Provide the [X, Y] coordinate of the cell's center where the given text is located.  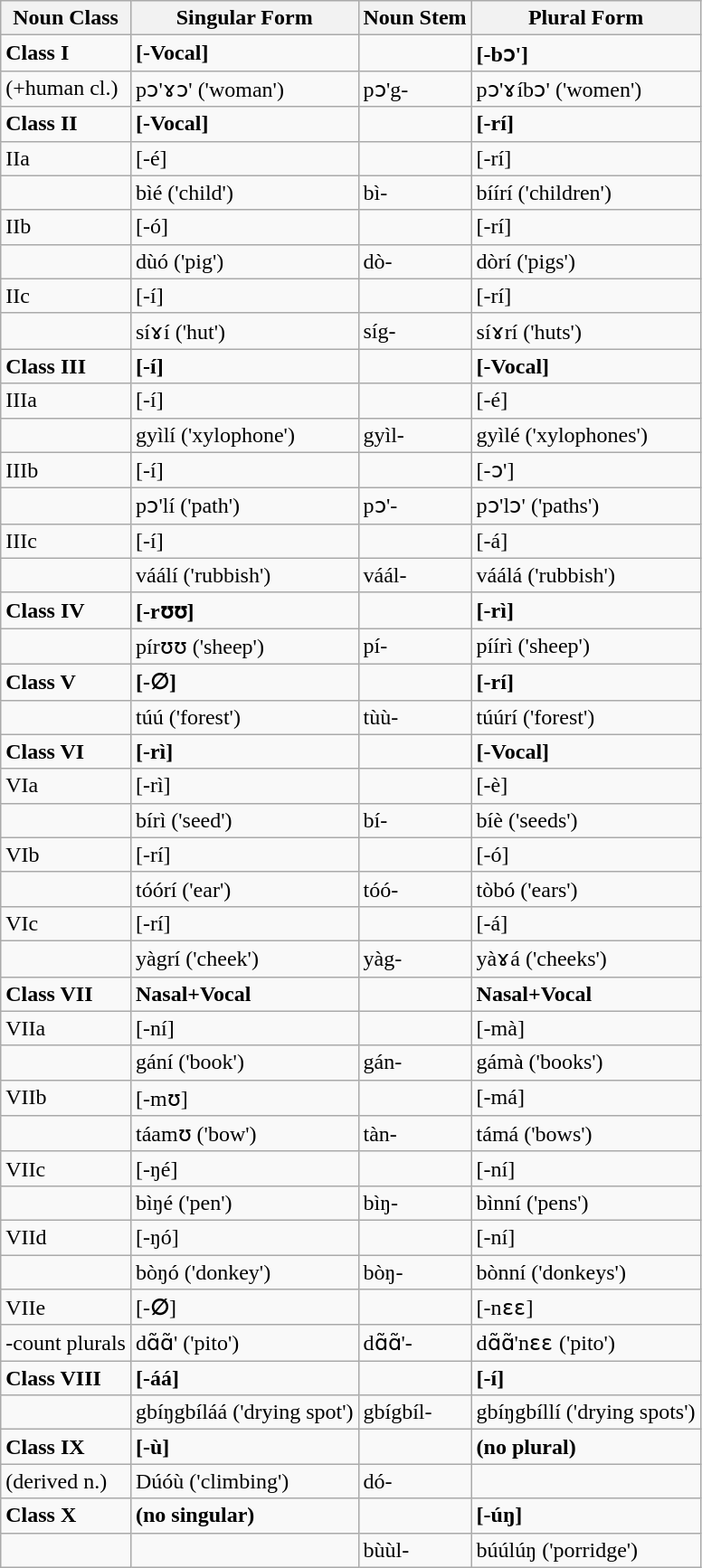
Class II [66, 124]
gyìlí ('xylophone') [244, 435]
bíè ('seeds') [586, 820]
dò- [414, 261]
Plural Form [586, 18]
[-mà] [586, 1028]
dɑ̃ɑ̃' ('pito') [244, 1343]
tòbó ('ears') [586, 889]
dó- [414, 1481]
Class III [66, 366]
bìŋé ('pen') [244, 1203]
Class VI [66, 751]
gámà ('books') [586, 1063]
pɔ'lɔ' ('paths') [586, 506]
dɑ̃ɑ̃'- [414, 1343]
Noun Stem [414, 18]
bùùl- [414, 1550]
[-mʊ] [244, 1098]
bí- [414, 820]
yàɤá ('cheeks') [586, 959]
pí- [414, 647]
bìŋ- [414, 1203]
(no plural) [586, 1447]
[-nɛɛ] [586, 1308]
váál- [414, 575]
(+human cl.) [66, 89]
Dúóù ('climbing') [244, 1481]
pɔ'lí ('path') [244, 506]
bòŋó ('donkey') [244, 1272]
dɑ̃ɑ̃'nɛɛ ('pito') [586, 1343]
bìnní ('pens') [586, 1203]
pɔ'ɤɔ' ('woman') [244, 89]
yàg- [414, 959]
[-ŋé] [244, 1168]
túúrí ('forest') [586, 717]
Class I [66, 53]
gbígbíl- [414, 1412]
[-áá] [244, 1378]
pɔ'ɤíbɔ' ('women') [586, 89]
gbíŋgbíláá ('drying spot') [244, 1412]
[-ɔ'] [586, 470]
gyìl- [414, 435]
(no singular) [244, 1516]
búúlúŋ ('porridge') [586, 1550]
bònní ('donkeys') [586, 1272]
bìé ('child') [244, 193]
síɤí ('hut') [244, 331]
bì- [414, 193]
IIc [66, 296]
píírì ('sheep') [586, 647]
gyìlé ('xylophones') [586, 435]
Class VII [66, 994]
gán- [414, 1063]
váálá ('rubbish') [586, 575]
Class IV [66, 610]
[-úŋ] [586, 1516]
gání ('book') [244, 1063]
IIIc [66, 541]
támá ('bows') [586, 1134]
-count plurals [66, 1343]
Class VIII [66, 1378]
IIIa [66, 401]
dòrí ('pigs') [586, 261]
Class V [66, 682]
dùó ('pig') [244, 261]
Singular Form [244, 18]
[-ù] [244, 1447]
IIIb [66, 470]
VIIc [66, 1168]
pírʊʊ ('sheep') [244, 647]
VIIb [66, 1098]
VIa [66, 786]
(derived n.) [66, 1481]
síg- [414, 331]
VIb [66, 855]
pɔ'g- [414, 89]
váálí ('rubbish') [244, 575]
VIId [66, 1237]
IIb [66, 227]
VIIa [66, 1028]
VIIe [66, 1308]
tóórí ('ear') [244, 889]
[-è] [586, 786]
Class IX [66, 1447]
bírì ('seed') [244, 820]
[-má] [586, 1098]
táamʊ ('bow') [244, 1134]
tùù- [414, 717]
Noun Class [66, 18]
bòŋ- [414, 1272]
IIa [66, 158]
[-ŋó] [244, 1237]
túú ('forest') [244, 717]
tóó- [414, 889]
gbíŋgbíllí ('drying spots') [586, 1412]
tàn- [414, 1134]
síɤrí ('huts') [586, 331]
yàgrí ('cheek') [244, 959]
bíírí ('children') [586, 193]
[-bɔ'] [586, 53]
Class X [66, 1516]
pɔ'- [414, 506]
VIc [66, 923]
[-rʊʊ] [244, 610]
